Return (X, Y) of the center of cell containing provided text 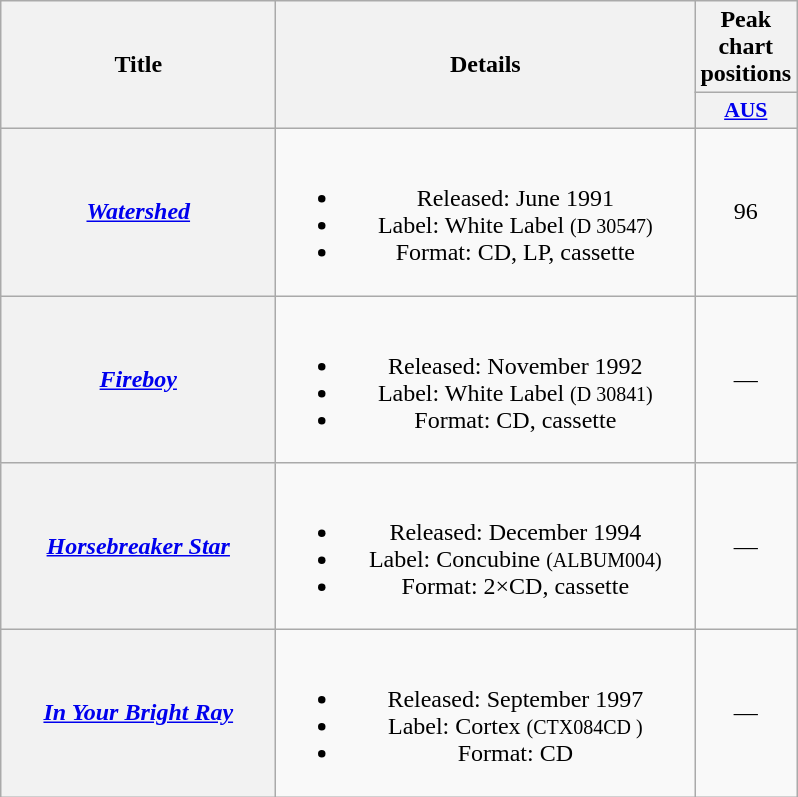
Released: September 1997Label: Cortex (CTX084CD )Format: CD (486, 714)
Horsebreaker Star (138, 546)
Peak chart positions (746, 47)
In Your Bright Ray (138, 714)
Watershed (138, 212)
Released: November 1992Label: White Label (D 30841)Format: CD, cassette (486, 380)
Fireboy (138, 380)
Released: December 1994Label: Concubine (ALBUM004)Format: 2×CD, cassette (486, 546)
AUS (746, 111)
Title (138, 65)
Details (486, 65)
Released: June 1991Label: White Label (D 30547)Format: CD, LP, cassette (486, 212)
96 (746, 212)
